Provide the [X, Y] coordinate of the cell's center where the given text is located.  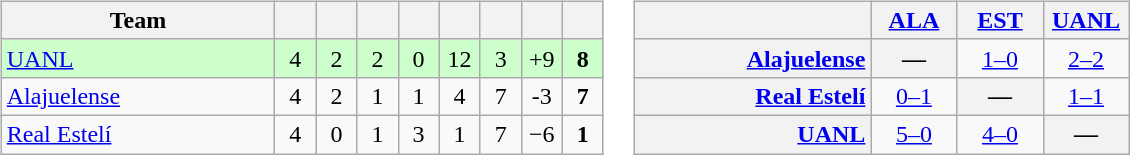
1–1 [1086, 96]
-3 [542, 96]
5–0 [914, 134]
0–1 [914, 96]
1–0 [1000, 58]
ALA [914, 20]
12 [460, 58]
−6 [542, 134]
EST [1000, 20]
2–2 [1086, 58]
Team [138, 20]
+9 [542, 58]
4–0 [1000, 134]
8 [582, 58]
